Search for the cell housing the specified text and yield its (X, Y) center coordinate. 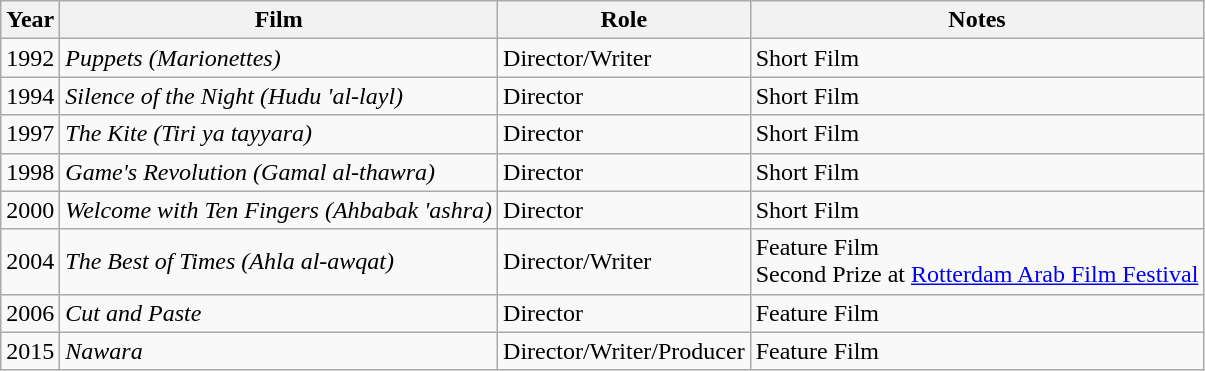
1997 (30, 134)
Notes (977, 20)
1992 (30, 58)
Role (624, 20)
2006 (30, 313)
Feature FilmSecond Prize at Rotterdam Arab Film Festival (977, 262)
Silence of the Night (Hudu 'al-layl) (279, 96)
Year (30, 20)
2004 (30, 262)
Film (279, 20)
Puppets (Marionettes) (279, 58)
1994 (30, 96)
The Best of Times (Ahla al-awqat) (279, 262)
2000 (30, 210)
Welcome with Ten Fingers (Ahbabak 'ashra) (279, 210)
1998 (30, 172)
Nawara (279, 351)
Cut and Paste (279, 313)
Director/Writer/Producer (624, 351)
The Kite (Tiri ya tayyara) (279, 134)
2015 (30, 351)
Game's Revolution (Gamal al-thawra) (279, 172)
